Search for the cell housing the specified text and yield its (x, y) center coordinate. 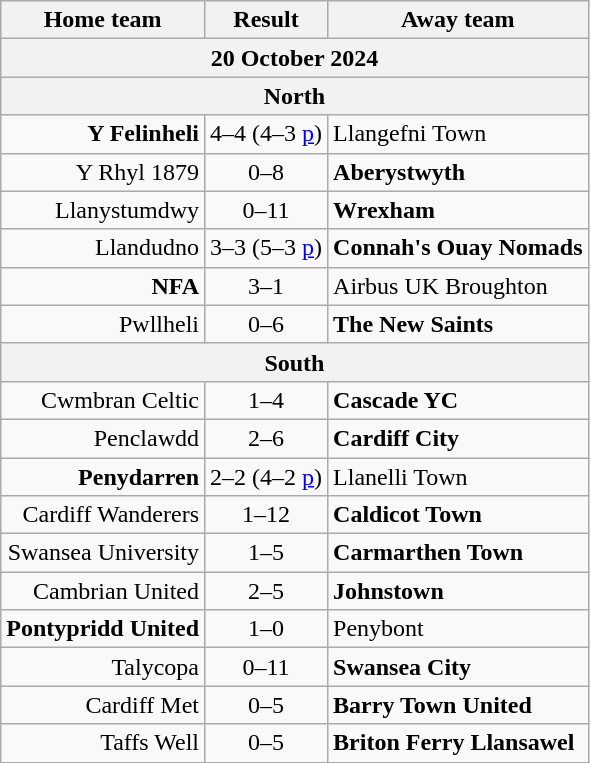
1–5 (266, 553)
Pwllheli (103, 324)
Away team (458, 20)
Cambrian United (103, 591)
Connah's Ouay Nomads (458, 248)
Result (266, 20)
2–5 (266, 591)
South (294, 362)
20 October 2024 (294, 58)
0–8 (266, 172)
2–2 (4–2 p) (266, 477)
Aberystwyth (458, 172)
Swansea City (458, 667)
2–6 (266, 438)
Home team (103, 20)
Cwmbran Celtic (103, 400)
1–12 (266, 515)
The New Saints (458, 324)
Briton Ferry Llansawel (458, 743)
Llanystumdwy (103, 210)
Y Felinheli (103, 134)
Barry Town United (458, 705)
1–4 (266, 400)
Penclawdd (103, 438)
Llandudno (103, 248)
Cardiff City (458, 438)
Y Rhyl 1879 (103, 172)
3–3 (5–3 p) (266, 248)
Airbus UK Broughton (458, 286)
3–1 (266, 286)
Penybont (458, 629)
Swansea University (103, 553)
Cascade YC (458, 400)
Taffs Well (103, 743)
NFA (103, 286)
Johnstown (458, 591)
Cardiff Wanderers (103, 515)
North (294, 96)
Penydarren (103, 477)
Pontypridd United (103, 629)
Cardiff Met (103, 705)
1–0 (266, 629)
Llangefni Town (458, 134)
Caldicot Town (458, 515)
Talycopa (103, 667)
Llanelli Town (458, 477)
4–4 (4–3 p) (266, 134)
0–6 (266, 324)
Wrexham (458, 210)
Carmarthen Town (458, 553)
